Scan for the cell matching the given text and deliver its [x, y] coordinate at center. 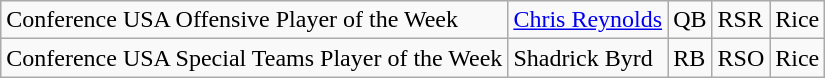
RSO [741, 58]
Chris Reynolds [588, 20]
RSR [741, 20]
Conference USA Special Teams Player of the Week [254, 58]
Conference USA Offensive Player of the Week [254, 20]
QB [690, 20]
RB [690, 58]
Shadrick Byrd [588, 58]
